Detect which cell encompasses the target text, then output its [x, y] center coordinate. 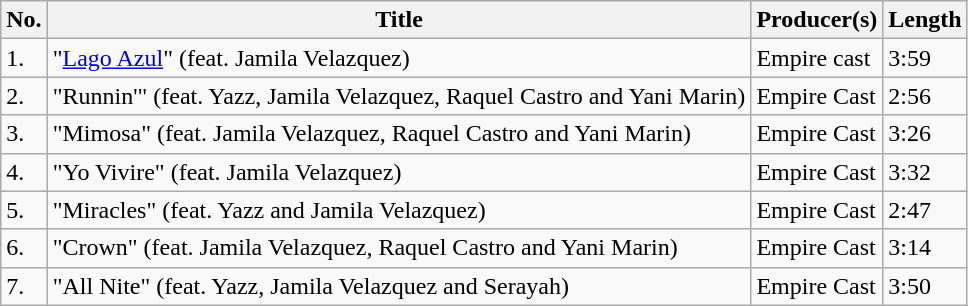
Empire cast [817, 58]
7. [24, 286]
"Mimosa" (feat. Jamila Velazquez, Raquel Castro and Yani Marin) [399, 134]
1. [24, 58]
3:50 [925, 286]
2. [24, 96]
2:56 [925, 96]
"All Nite" (feat. Yazz, Jamila Velazquez and Serayah) [399, 286]
3:14 [925, 248]
Producer(s) [817, 20]
3:59 [925, 58]
"Lago Azul" (feat. Jamila Velazquez) [399, 58]
"Runnin'" (feat. Yazz, Jamila Velazquez, Raquel Castro and Yani Marin) [399, 96]
Title [399, 20]
No. [24, 20]
"Miracles" (feat. Yazz and Jamila Velazquez) [399, 210]
2:47 [925, 210]
5. [24, 210]
3:32 [925, 172]
3. [24, 134]
"Crown" (feat. Jamila Velazquez, Raquel Castro and Yani Marin) [399, 248]
4. [24, 172]
6. [24, 248]
"Yo Vivire" (feat. Jamila Velazquez) [399, 172]
Length [925, 20]
3:26 [925, 134]
